For the text-containing cell, return its midpoint in (X, Y) coordinate format. 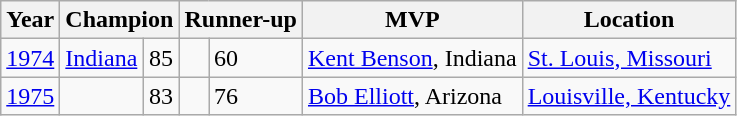
1974 (30, 58)
Bob Elliott, Arizona (412, 96)
Location (629, 20)
Runner-up (241, 20)
Champion (120, 20)
MVP (412, 20)
Year (30, 20)
76 (256, 96)
85 (162, 58)
1975 (30, 96)
60 (256, 58)
83 (162, 96)
St. Louis, Missouri (629, 58)
Indiana (102, 58)
Kent Benson, Indiana (412, 58)
Louisville, Kentucky (629, 96)
